Return the (x, y) coordinate for the center point of the cell that contains the specified text.  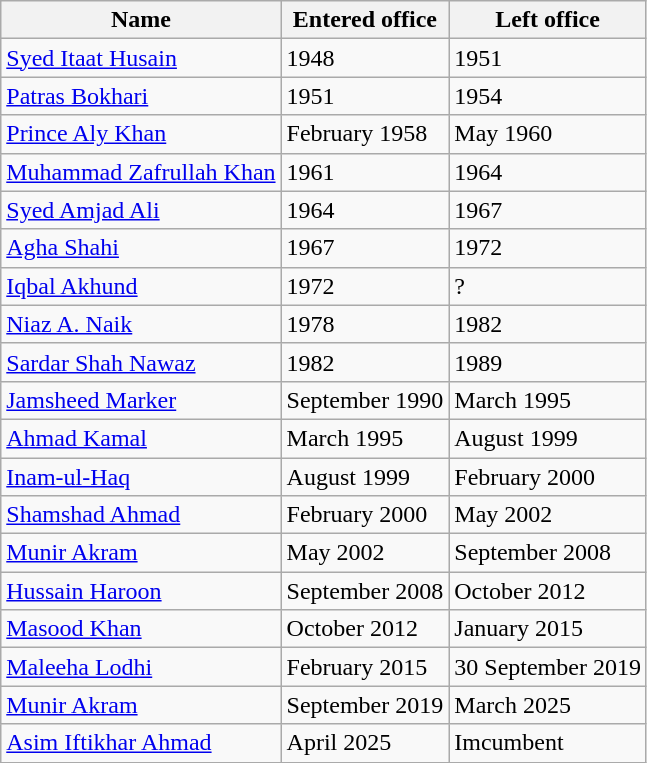
Syed Itaat Husain (141, 58)
1978 (365, 324)
Muhammad Zafrullah Khan (141, 172)
Jamsheed Marker (141, 400)
Maleeha Lodhi (141, 667)
Entered office (365, 20)
Patras Bokhari (141, 96)
Imcumbent (548, 743)
Name (141, 20)
September 2019 (365, 705)
Sardar Shah Nawaz (141, 362)
Hussain Haroon (141, 591)
Left office (548, 20)
February 2015 (365, 667)
Syed Amjad Ali (141, 210)
March 2025 (548, 705)
Iqbal Akhund (141, 286)
May 1960 (548, 134)
Niaz A. Naik (141, 324)
1954 (548, 96)
Asim Iftikhar Ahmad (141, 743)
1961 (365, 172)
Ahmad Kamal (141, 438)
April 2025 (365, 743)
? (548, 286)
February 1958 (365, 134)
1948 (365, 58)
Prince Aly Khan (141, 134)
30 September 2019 (548, 667)
Inam-ul-Haq (141, 477)
Masood Khan (141, 629)
January 2015 (548, 629)
1989 (548, 362)
September 1990 (365, 400)
Shamshad Ahmad (141, 515)
Agha Shahi (141, 248)
